Identify which cell holds the provided text, then report its [x, y] central coordinate. 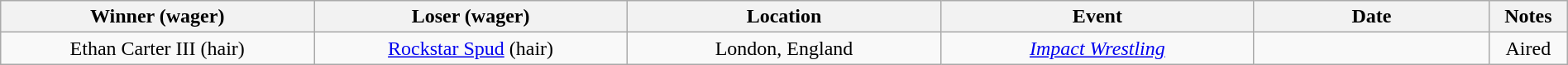
Location [784, 17]
Event [1097, 17]
London, England [784, 48]
Impact Wrestling [1097, 48]
Aired [1528, 48]
Winner (wager) [157, 17]
Ethan Carter III (hair) [157, 48]
Loser (wager) [471, 17]
Rockstar Spud (hair) [471, 48]
Notes [1528, 17]
Date [1371, 17]
